Return the [x, y] coordinate for the center point of the cell that contains the specified text.  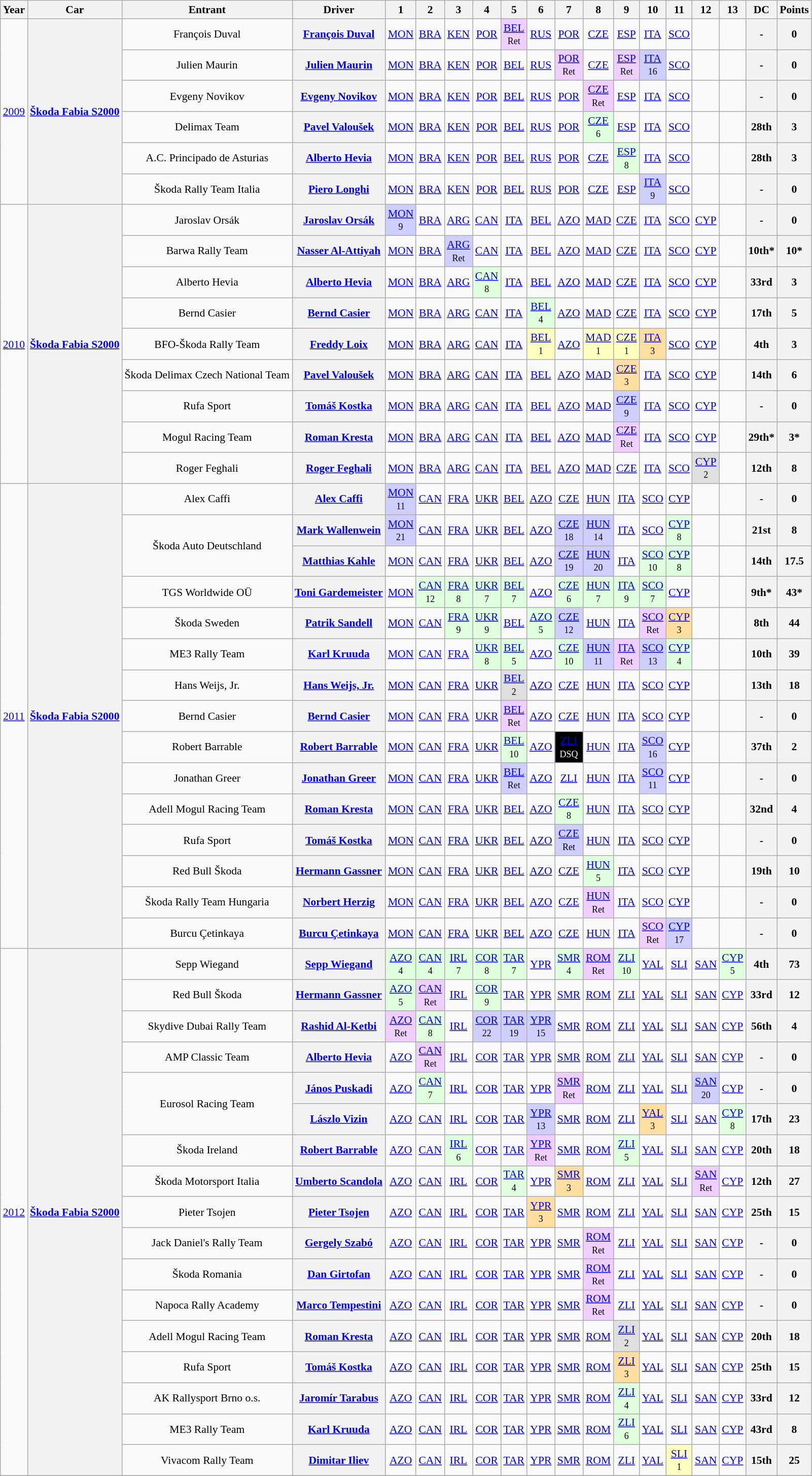
2011 [14, 716]
Napoca Rally Academy [207, 1306]
DC [761, 10]
CZE1 [627, 344]
HUNRet [598, 902]
PORRet [569, 65]
Dimitar Iliev [339, 1461]
A.C. Principado de Asturias [207, 158]
SCO13 [653, 654]
Year [14, 10]
SCO11 [653, 778]
Škoda Motorsport Italia [207, 1181]
Škoda Delimax Czech National Team [207, 375]
Driver [339, 10]
ARGRet [458, 252]
SCO10 [653, 561]
Škoda Ireland [207, 1150]
2009 [14, 112]
CYP17 [679, 933]
AZO4 [401, 965]
CAN7 [430, 1088]
Norbert Herzig [339, 902]
Vivacom Rally Team [207, 1461]
CZE9 [627, 406]
25 [794, 1461]
CAN12 [430, 592]
AZORet [401, 1027]
ZLIDSQ [569, 748]
Škoda Rally Team Italia [207, 189]
Entrant [207, 10]
SMRRet [569, 1088]
TAR7 [514, 965]
CZE19 [569, 561]
BEL1 [541, 344]
MAD1 [598, 344]
Freddy Loix [339, 344]
SMR4 [569, 965]
9 [627, 10]
9th* [761, 592]
Patrik Sandell [339, 623]
MON11 [401, 499]
BEL7 [514, 592]
Škoda Sweden [207, 623]
UKR9 [487, 623]
TAR4 [514, 1181]
BEL5 [514, 654]
BEL4 [541, 313]
7 [569, 10]
43* [794, 592]
COR8 [487, 965]
Car [75, 10]
Mark Wallenwein [339, 531]
ITA3 [653, 344]
CZE12 [569, 623]
CYP4 [679, 654]
ZLI6 [627, 1429]
Mogul Racing Team [207, 437]
2010 [14, 344]
CZE18 [569, 531]
43rd [761, 1429]
Škoda Auto Deutschland [207, 546]
Nasser Al-Attiyah [339, 252]
8th [761, 623]
27 [794, 1181]
37th [761, 748]
BEL2 [514, 685]
ZLI2 [627, 1336]
Skydive Dubai Rally Team [207, 1027]
73 [794, 965]
Points [794, 10]
ZLI3 [627, 1367]
Škoda Rally Team Hungaria [207, 902]
39 [794, 654]
Matthias Kahle [339, 561]
FRA8 [458, 592]
Jaromír Tarabus [339, 1398]
CYP5 [732, 965]
FRA9 [458, 623]
Barwa Rally Team [207, 252]
Umberto Scandola [339, 1181]
ESPRet [627, 65]
17.5 [794, 561]
TAR19 [514, 1027]
YAL3 [653, 1119]
MON9 [401, 220]
10th [761, 654]
János Puskadi [339, 1088]
BFO-Škoda Rally Team [207, 344]
COR22 [487, 1027]
15th [761, 1461]
IRL6 [458, 1150]
YPR15 [541, 1027]
HUN14 [598, 531]
CZE3 [627, 375]
SANRet [706, 1181]
ITARet [627, 654]
11 [679, 10]
Gergely Szabó [339, 1244]
29th* [761, 437]
21st [761, 531]
AMP Classic Team [207, 1057]
ESP8 [627, 158]
CYP2 [706, 469]
32nd [761, 810]
Toni Gardemeister [339, 592]
CZE8 [569, 810]
CYP3 [679, 623]
HUN20 [598, 561]
10th* [761, 252]
ZLI4 [627, 1398]
TGS Worldwide OÜ [207, 592]
YPR3 [541, 1212]
UKR7 [487, 592]
SCO16 [653, 748]
SMR3 [569, 1181]
UKR8 [487, 654]
44 [794, 623]
10* [794, 252]
Škoda Romania [207, 1274]
SLI1 [679, 1461]
3* [794, 437]
BEL10 [514, 748]
ITA16 [653, 65]
Lászlo Vizin [339, 1119]
SCO7 [653, 592]
IRL7 [458, 965]
Piero Longhi [339, 189]
56th [761, 1027]
Jack Daniel's Rally Team [207, 1244]
Delimax Team [207, 127]
Dan Girtofan [339, 1274]
HUN11 [598, 654]
MON21 [401, 531]
2012 [14, 1212]
HUN7 [598, 592]
ZLI5 [627, 1150]
13 [732, 10]
ZLI10 [627, 965]
SAN20 [706, 1088]
Marco Tempestini [339, 1306]
13th [761, 685]
YPRRet [541, 1150]
AK Rallysport Brno o.s. [207, 1398]
Rashid Al-Ketbi [339, 1027]
YPR13 [541, 1119]
Eurosol Racing Team [207, 1104]
HUN5 [598, 871]
COR9 [487, 995]
23 [794, 1119]
CAN4 [430, 965]
19th [761, 871]
1 [401, 10]
CZE10 [569, 654]
